For the text-containing cell, return its midpoint in (X, Y) coordinate format. 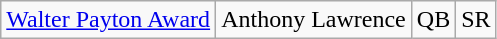
Walter Payton Award (108, 20)
SR (476, 20)
QB (433, 20)
Anthony Lawrence (314, 20)
